Provide the [x, y] coordinate of the cell's center where the given text is located.  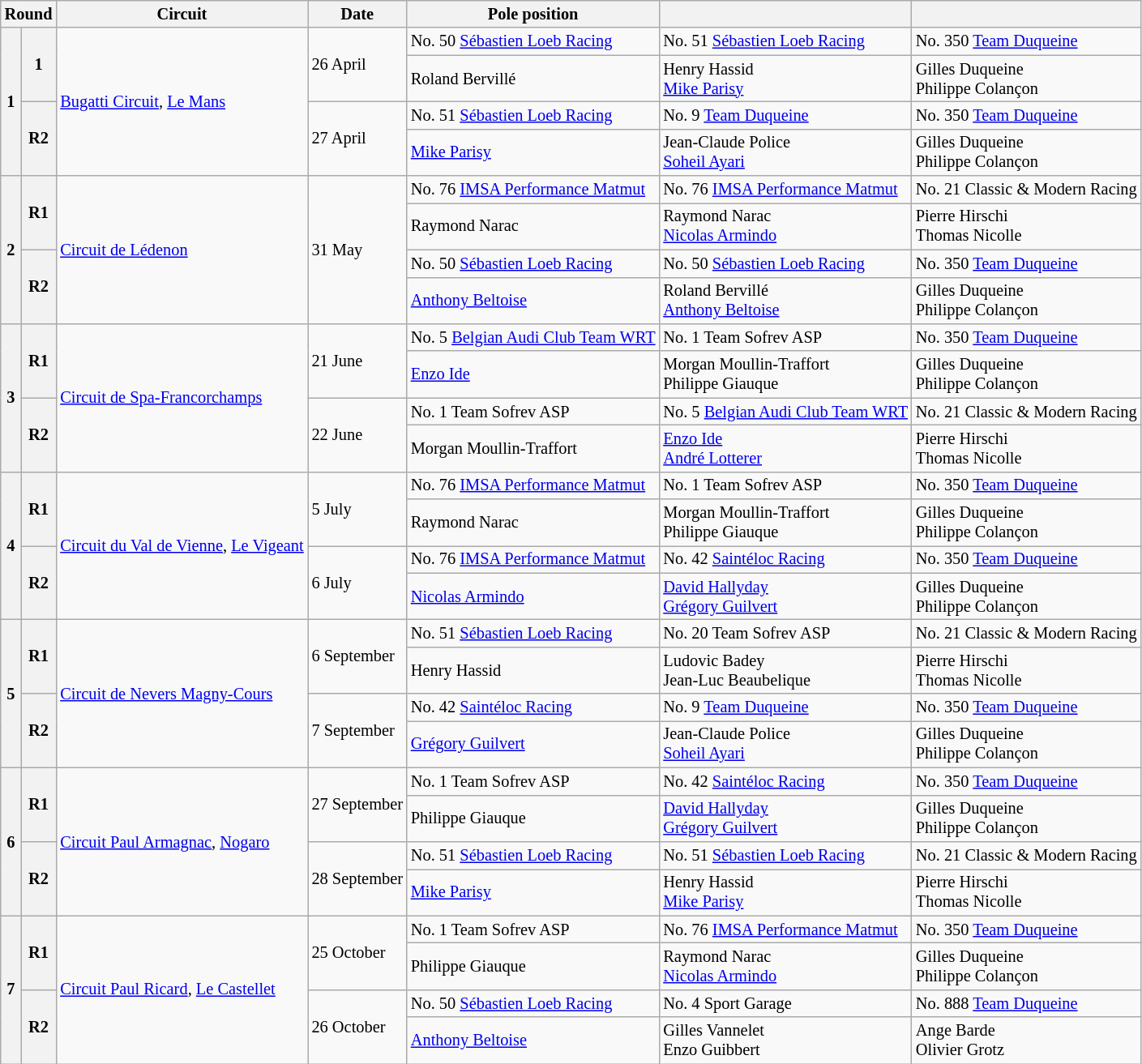
Roland Bervillé Anthony Beltoise [785, 301]
28 September [357, 878]
Circuit de Lédenon [182, 250]
No. 888 Team Duqueine [1026, 1003]
3 [11, 397]
25 October [357, 953]
7 [11, 990]
Enzo Ide [533, 374]
Grégory Guilvert [533, 744]
Circuit Paul Armagnac, Nogaro [182, 841]
Ludovic Badey Jean-Luc Beaubelique [785, 670]
Date [357, 14]
No. 20 Team Sofrev ASP [785, 633]
Circuit de Spa-Francorchamps [182, 397]
27 April [357, 138]
26 October [357, 1026]
27 September [357, 804]
Enzo Ide André Lotterer [785, 448]
No. 4 Sport Garage [785, 1003]
Bugatti Circuit, Le Mans [182, 102]
4 [11, 546]
Nicolas Armindo [533, 596]
Round [29, 14]
26 April [357, 65]
6 July [357, 582]
Circuit de Nevers Magny-Cours [182, 694]
22 June [357, 434]
Morgan Moullin-Traffort [533, 448]
2 [11, 250]
6 September [357, 656]
5 [11, 694]
Roland Bervillé [533, 79]
21 June [357, 360]
Pole position [533, 14]
31 May [357, 250]
Gilles Vannelet Enzo Guibbert [785, 1040]
Circuit Paul Ricard, Le Castellet [182, 990]
7 September [357, 731]
Circuit du Val de Vienne, Le Vigeant [182, 546]
Henry Hassid [533, 670]
6 [11, 841]
Ange Barde Olivier Grotz [1026, 1040]
5 July [357, 509]
Circuit [182, 14]
